From the cell containing the given text, extract its center point as [x, y] coordinate. 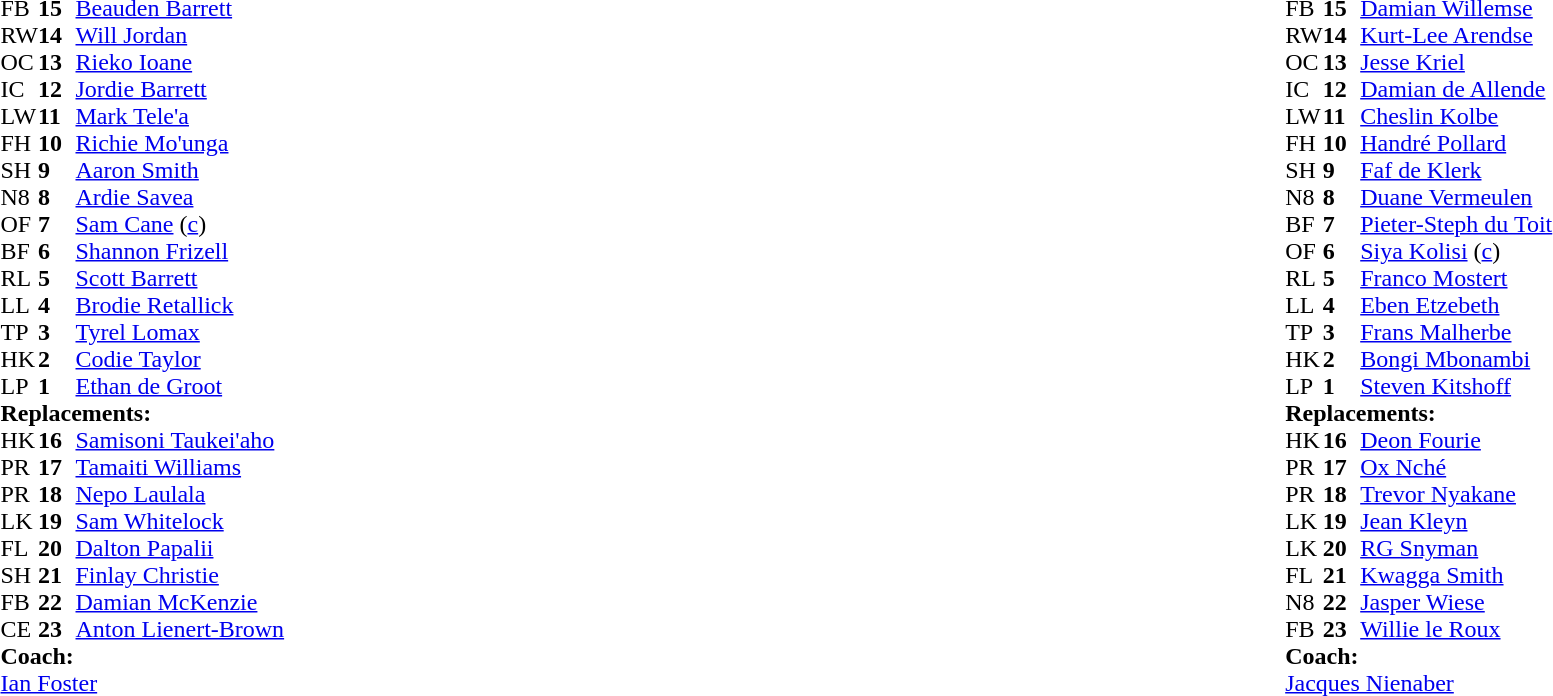
Kwagga Smith [1456, 576]
Siya Kolisi (c) [1456, 252]
Frans Malherbe [1456, 332]
Rieko Ioane [180, 62]
Ox Nché [1456, 468]
Samisoni Taukei'aho [180, 440]
Codie Taylor [180, 360]
Damian de Allende [1456, 90]
Duane Vermeulen [1456, 198]
Deon Fourie [1456, 440]
Richie Mo'unga [180, 144]
Ethan de Groot [180, 386]
Faf de Klerk [1456, 170]
Steven Kitshoff [1456, 386]
Pieter-Steph du Toit [1456, 224]
Shannon Frizell [180, 252]
Ardie Savea [180, 198]
RG Snyman [1456, 548]
Franco Mostert [1456, 278]
Cheslin Kolbe [1456, 116]
Scott Barrett [180, 278]
Will Jordan [180, 36]
Anton Lienert-Brown [180, 630]
Eben Etzebeth [1456, 306]
Brodie Retallick [180, 306]
Sam Whitelock [180, 522]
CE [19, 630]
Jean Kleyn [1456, 522]
Jesse Kriel [1456, 62]
Bongi Mbonambi [1456, 360]
Tamaiti Williams [180, 468]
Handré Pollard [1456, 144]
Jasper Wiese [1456, 602]
Tyrel Lomax [180, 332]
Willie le Roux [1456, 630]
Nepo Laulala [180, 494]
Aaron Smith [180, 170]
Damian McKenzie [180, 602]
Jordie Barrett [180, 90]
Trevor Nyakane [1456, 494]
Dalton Papalii [180, 548]
Mark Tele'a [180, 116]
Sam Cane (c) [180, 224]
Finlay Christie [180, 576]
Kurt-Lee Arendse [1456, 36]
